Find where the given text appears and provide that cell's center as (X, Y) coordinate. 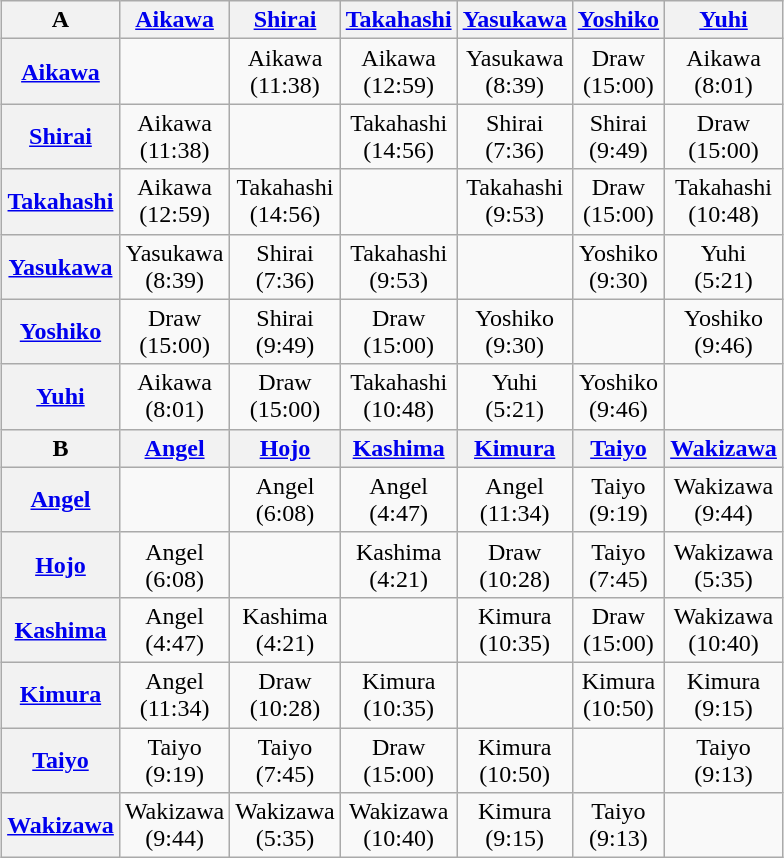
A (61, 20)
B (61, 448)
